Identify which cell holds the provided text, then report its [x, y] central coordinate. 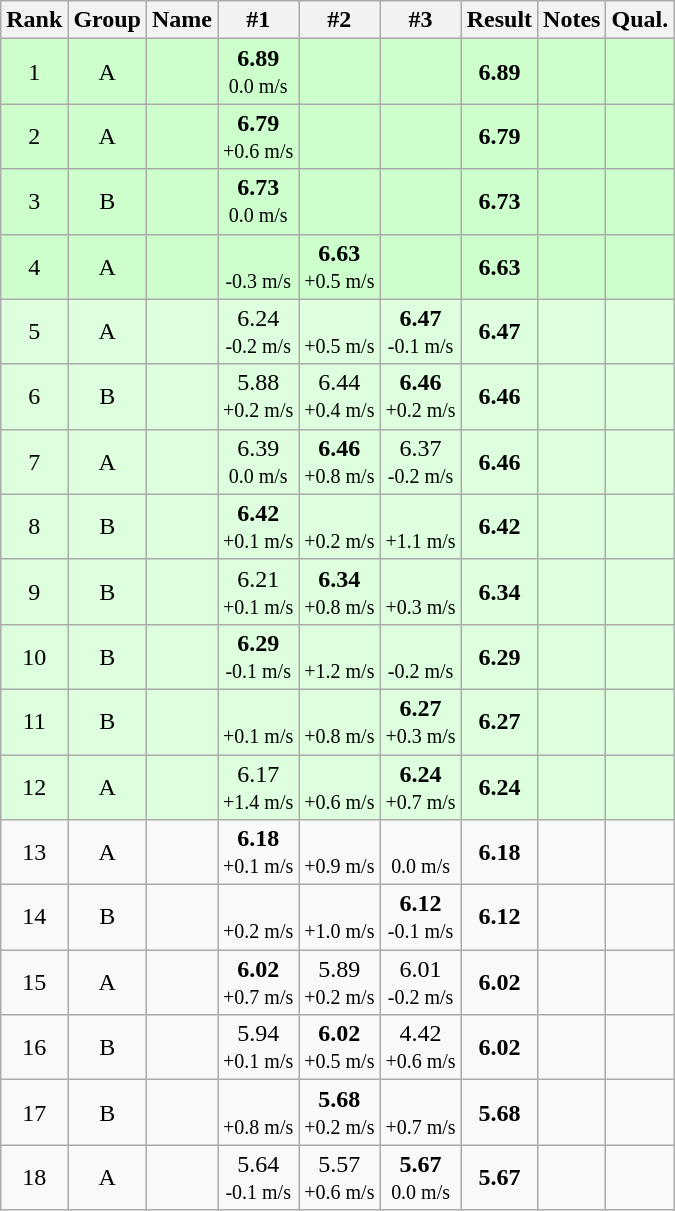
6.42+0.1 m/s [258, 526]
16 [34, 1048]
9 [34, 592]
6.47 [499, 332]
6.27+0.3 m/s [420, 722]
6.17+1.4 m/s [258, 786]
-0.2 m/s [420, 656]
Notes [572, 20]
6.79+0.6 m/s [258, 136]
+0.3 m/s [420, 592]
11 [34, 722]
1 [34, 72]
14 [34, 918]
+1.0 m/s [340, 918]
2 [34, 136]
6.46+0.8 m/s [340, 462]
6.24-0.2 m/s [258, 332]
Result [499, 20]
Group [108, 20]
6.390.0 m/s [258, 462]
5.670.0 m/s [420, 1178]
5.68+0.2 m/s [340, 1112]
6.34+0.8 m/s [340, 592]
10 [34, 656]
4.42+0.6 m/s [420, 1048]
6.02+0.5 m/s [340, 1048]
6.37-0.2 m/s [420, 462]
12 [34, 786]
4 [34, 266]
6.79 [499, 136]
5.89+0.2 m/s [340, 982]
+0.1 m/s [258, 722]
18 [34, 1178]
6.24 [499, 786]
+1.1 m/s [420, 526]
6.18+0.1 m/s [258, 852]
6 [34, 396]
0.0 m/s [420, 852]
6.730.0 m/s [258, 202]
6.42 [499, 526]
3 [34, 202]
6.18 [499, 852]
6.47-0.1 m/s [420, 332]
Rank [34, 20]
5.67 [499, 1178]
5.94+0.1 m/s [258, 1048]
6.890.0 m/s [258, 72]
6.27 [499, 722]
6.63 [499, 266]
6.24+0.7 m/s [420, 786]
+0.7 m/s [420, 1112]
Qual. [640, 20]
8 [34, 526]
5 [34, 332]
6.02+0.7 m/s [258, 982]
-0.3 m/s [258, 266]
6.29-0.1 m/s [258, 656]
#2 [340, 20]
6.44+0.4 m/s [340, 396]
6.29 [499, 656]
Name [182, 20]
+0.9 m/s [340, 852]
6.01-0.2 m/s [420, 982]
#3 [420, 20]
6.12 [499, 918]
+0.6 m/s [340, 786]
7 [34, 462]
5.68 [499, 1112]
6.73 [499, 202]
+0.5 m/s [340, 332]
15 [34, 982]
+1.2 m/s [340, 656]
6.21+0.1 m/s [258, 592]
5.57+0.6 m/s [340, 1178]
#1 [258, 20]
6.12-0.1 m/s [420, 918]
6.34 [499, 592]
13 [34, 852]
5.88+0.2 m/s [258, 396]
5.64-0.1 m/s [258, 1178]
6.63+0.5 m/s [340, 266]
6.46+0.2 m/s [420, 396]
6.89 [499, 72]
17 [34, 1112]
